Determine the [X, Y] coordinate at the center of the cell enclosing the given text.  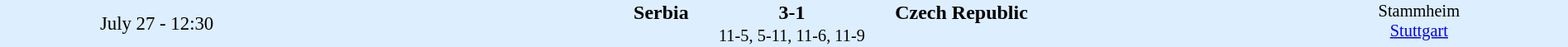
StammheimStuttgart [1419, 23]
3-1 [791, 12]
July 27 - 12:30 [157, 23]
11-5, 5-11, 11-6, 11-9 [792, 36]
Czech Republic [1082, 12]
Serbia [501, 12]
